Provide the (X, Y) coordinate of the cell's center where the given text is located.  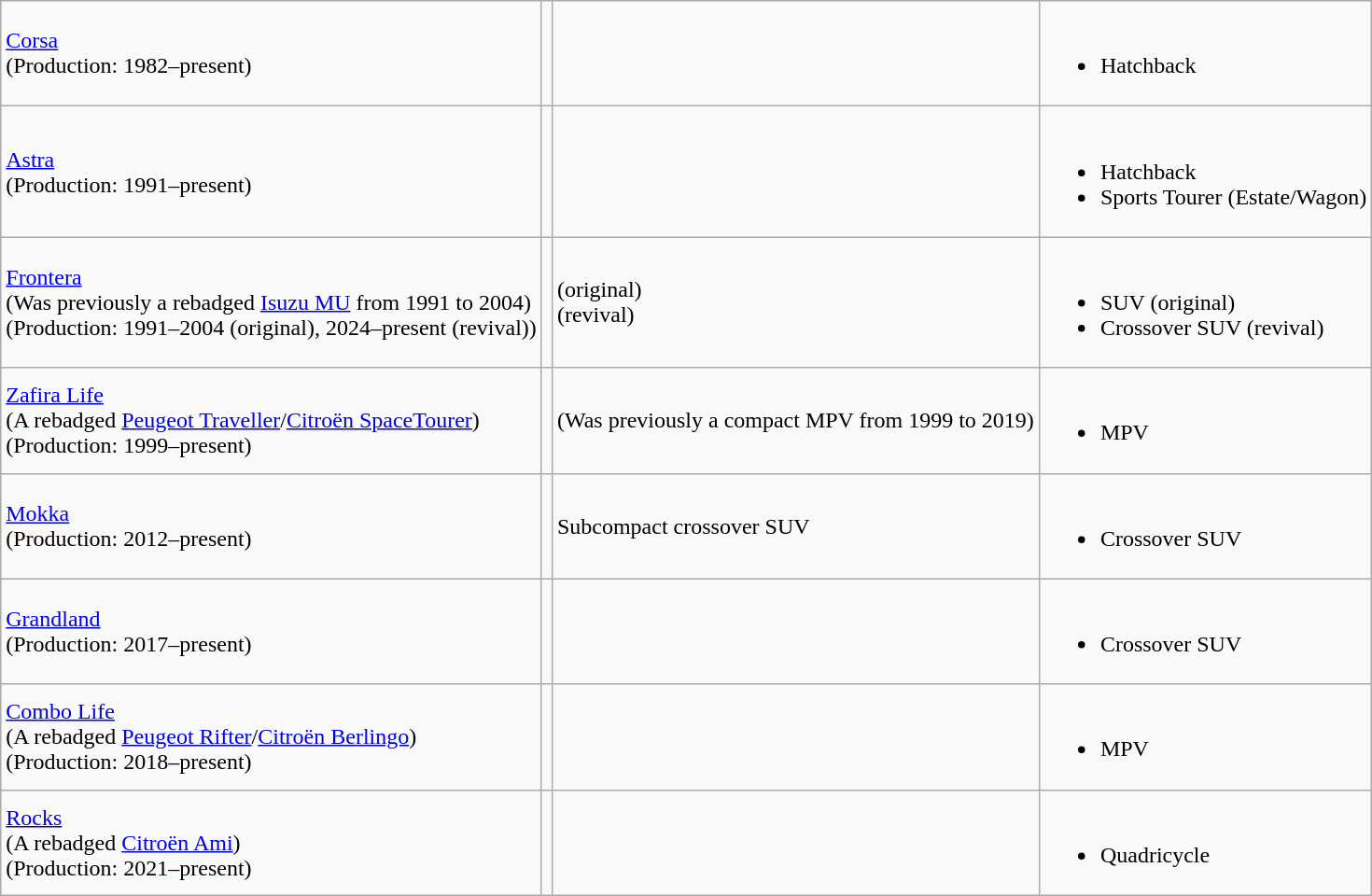
Corsa(Production: 1982–present) (272, 54)
Astra(Production: 1991–present) (272, 172)
Rocks(A rebadged Citroën Ami)(Production: 2021–present) (272, 842)
Grandland(Production: 2017–present) (272, 631)
(Was previously a compact MPV from 1999 to 2019) (795, 420)
(original) (revival) (795, 302)
Subcompact crossover SUV (795, 526)
SUV (original)Crossover SUV (revival) (1205, 302)
HatchbackSports Tourer (Estate/Wagon) (1205, 172)
Mokka(Production: 2012–present) (272, 526)
Zafira Life(A rebadged Peugeot Traveller/Citroën SpaceTourer)(Production: 1999–present) (272, 420)
Combo Life(A rebadged Peugeot Rifter/Citroën Berlingo)(Production: 2018–present) (272, 737)
Frontera(Was previously a rebadged Isuzu MU from 1991 to 2004)(Production: 1991–2004 (original), 2024–present (revival)) (272, 302)
Quadricycle (1205, 842)
Hatchback (1205, 54)
